Pinpoint the cell where the given text exists, returning its [X, Y] midpoint coordinate. 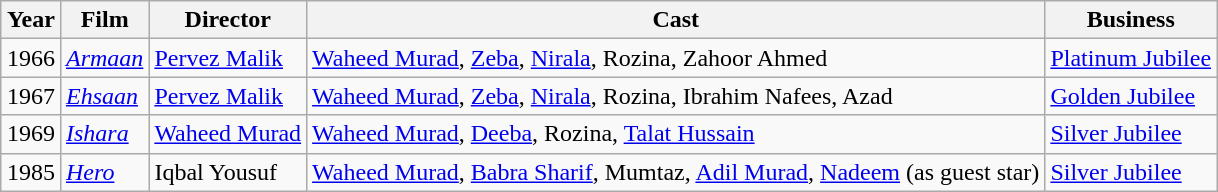
Armaan [104, 58]
Iqbal Yousuf [228, 172]
Waheed Murad, Zeba, Nirala, Rozina, Ibrahim Nafees, Azad [676, 96]
1985 [30, 172]
Ehsaan [104, 96]
Golden Jubilee [1131, 96]
1969 [30, 134]
Waheed Murad, Deeba, Rozina, Talat Hussain [676, 134]
Waheed Murad, Babra Sharif, Mumtaz, Adil Murad, Nadeem (as guest star) [676, 172]
Ishara [104, 134]
Hero [104, 172]
1966 [30, 58]
Platinum Jubilee [1131, 58]
1967 [30, 96]
Director [228, 20]
Film [104, 20]
Cast [676, 20]
Year [30, 20]
Business [1131, 20]
Waheed Murad [228, 134]
Waheed Murad, Zeba, Nirala, Rozina, Zahoor Ahmed [676, 58]
